Return [X, Y] of the center of cell containing provided text 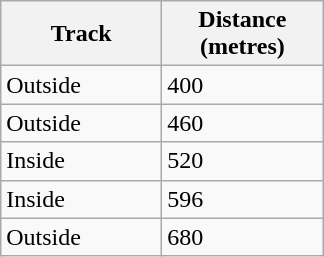
Distance (metres) [242, 34]
460 [242, 123]
520 [242, 161]
680 [242, 237]
Track [82, 34]
596 [242, 199]
400 [242, 85]
